Scan for the cell matching the given text and deliver its (x, y) coordinate at center. 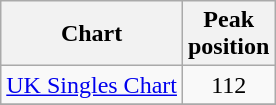
Peakposition (228, 34)
UK Singles Chart (92, 85)
112 (228, 85)
Chart (92, 34)
